Locate the cell with the specified text and output its [x, y] center coordinate. 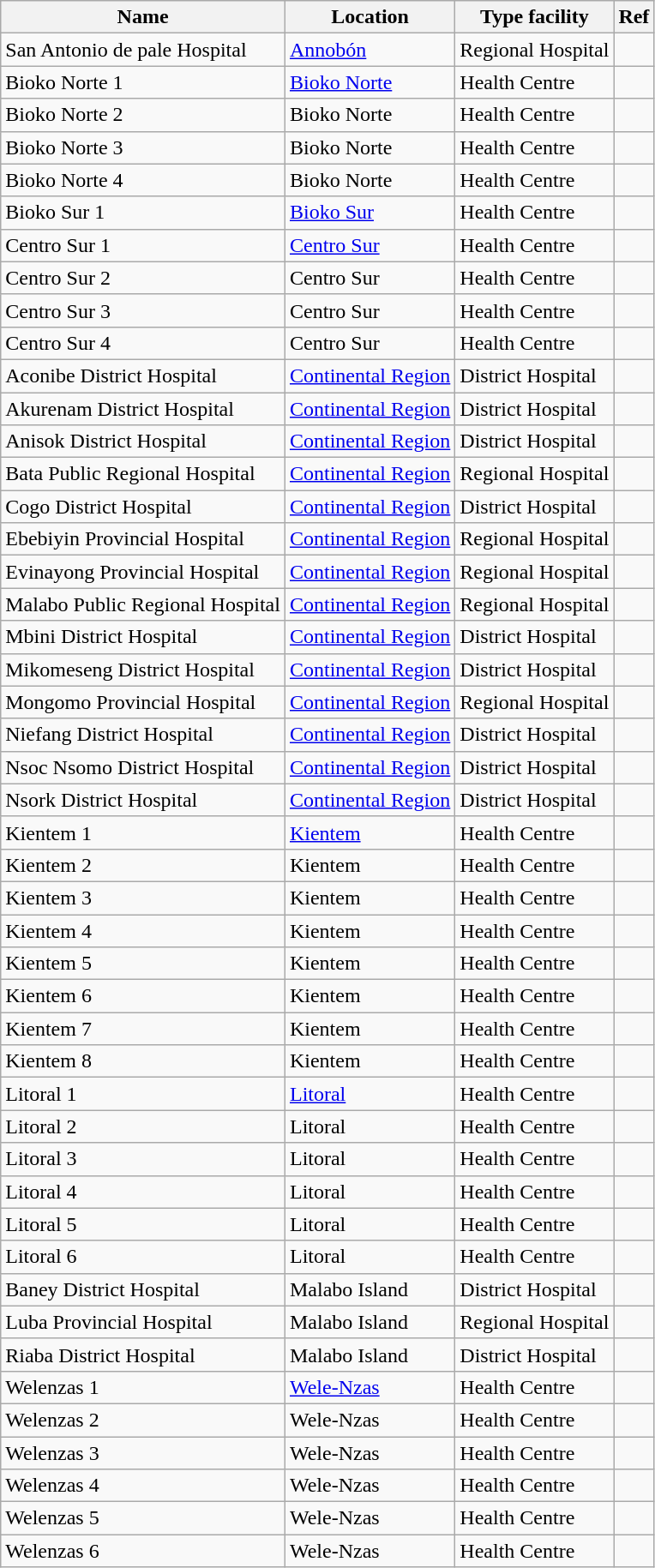
Centro Sur 3 [143, 310]
Welenzas 1 [143, 1387]
Mongomo Provincial Hospital [143, 702]
Welenzas 3 [143, 1453]
Name [143, 17]
Evinayong Provincial Hospital [143, 572]
Type facility [535, 17]
Kientem 8 [143, 1061]
Akurenam District Hospital [143, 409]
Niefang District Hospital [143, 735]
Ebebiyin Provincial Hospital [143, 539]
Malabo Public Regional Hospital [143, 604]
Nsork District Hospital [143, 800]
Welenzas 2 [143, 1420]
Welenzas 5 [143, 1518]
Welenzas 4 [143, 1486]
Kientem 5 [143, 964]
San Antonio de pale Hospital [143, 50]
Aconibe District Hospital [143, 375]
Kientem 1 [143, 832]
Bata Public Regional Hospital [143, 474]
Centro Sur 2 [143, 278]
Bioko Norte 1 [143, 82]
Bioko Norte 4 [143, 180]
Luba Provincial Hospital [143, 1322]
Centro Sur 1 [143, 245]
Ref [634, 17]
Kientem 2 [143, 865]
Bioko Norte 2 [143, 115]
Annobón [370, 50]
Centro Sur 4 [143, 343]
Bioko Sur [370, 213]
Location [370, 17]
Kientem 6 [143, 996]
Litoral 2 [143, 1126]
Litoral 6 [143, 1257]
Kientem 7 [143, 1029]
Litoral 4 [143, 1192]
Welenzas 6 [143, 1551]
Cogo District Hospital [143, 507]
Litoral 5 [143, 1224]
Mbini District Hospital [143, 637]
Riaba District Hospital [143, 1355]
Bioko Sur 1 [143, 213]
Baney District Hospital [143, 1289]
Anisok District Hospital [143, 442]
Litoral 1 [143, 1094]
Bioko Norte 3 [143, 147]
Litoral 3 [143, 1159]
Kientem 3 [143, 898]
Kientem 4 [143, 930]
Mikomeseng District Hospital [143, 670]
Nsoc Nsomo District Hospital [143, 767]
